For the text-containing cell, return its midpoint in (X, Y) coordinate format. 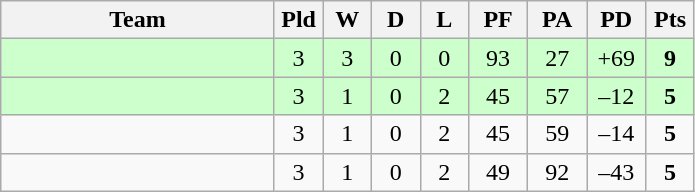
–14 (616, 134)
+69 (616, 58)
Pts (670, 20)
–12 (616, 96)
Team (138, 20)
–43 (616, 172)
PF (498, 20)
59 (558, 134)
57 (558, 96)
PD (616, 20)
D (396, 20)
Pld (298, 20)
92 (558, 172)
27 (558, 58)
L (444, 20)
93 (498, 58)
W (348, 20)
PA (558, 20)
9 (670, 58)
49 (498, 172)
